Capture the cell that displays the provided text and extract its [x, y] central coordinate. 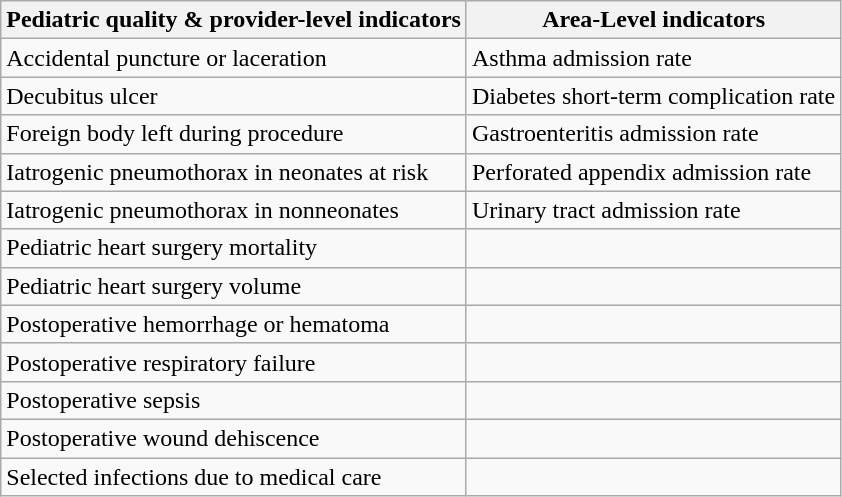
Urinary tract admission rate [653, 210]
Asthma admission rate [653, 58]
Postoperative wound dehiscence [234, 438]
Area-Level indicators [653, 20]
Perforated appendix admission rate [653, 172]
Diabetes short-term complication rate [653, 96]
Postoperative respiratory failure [234, 362]
Decubitus ulcer [234, 96]
Pediatric heart surgery volume [234, 286]
Iatrogenic pneumothorax in neonates at risk [234, 172]
Accidental puncture or laceration [234, 58]
Selected infections due to medical care [234, 477]
Gastroenteritis admission rate [653, 134]
Pediatric quality & provider-level indicators [234, 20]
Postoperative hemorrhage or hematoma [234, 324]
Postoperative sepsis [234, 400]
Foreign body left during procedure [234, 134]
Iatrogenic pneumothorax in nonneonates [234, 210]
Pediatric heart surgery mortality [234, 248]
